Search for the cell housing the specified text and yield its [x, y] center coordinate. 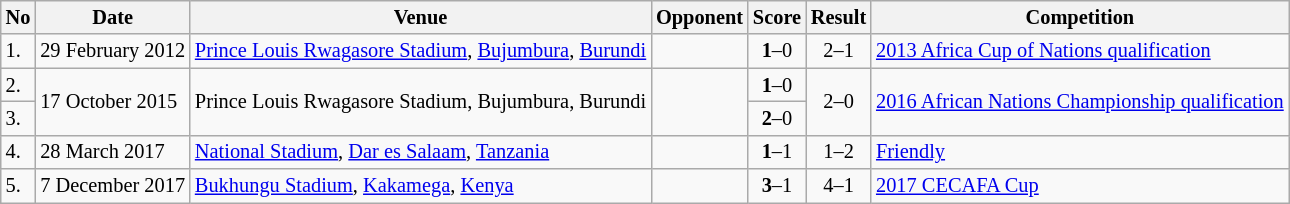
3. [18, 118]
No [18, 17]
2017 CECAFA Cup [1080, 186]
4. [18, 152]
Opponent [700, 17]
4–1 [838, 186]
1–1 [777, 152]
Result [838, 17]
Date [112, 17]
29 February 2012 [112, 51]
1–2 [838, 152]
2013 Africa Cup of Nations qualification [1080, 51]
28 March 2017 [112, 152]
2. [18, 85]
5. [18, 186]
National Stadium, Dar es Salaam, Tanzania [420, 152]
3–1 [777, 186]
Friendly [1080, 152]
2–1 [838, 51]
Competition [1080, 17]
17 October 2015 [112, 102]
Score [777, 17]
Bukhungu Stadium, Kakamega, Kenya [420, 186]
Venue [420, 17]
2016 African Nations Championship qualification [1080, 102]
7 December 2017 [112, 186]
1. [18, 51]
